For the text-containing cell, return its midpoint in [x, y] coordinate format. 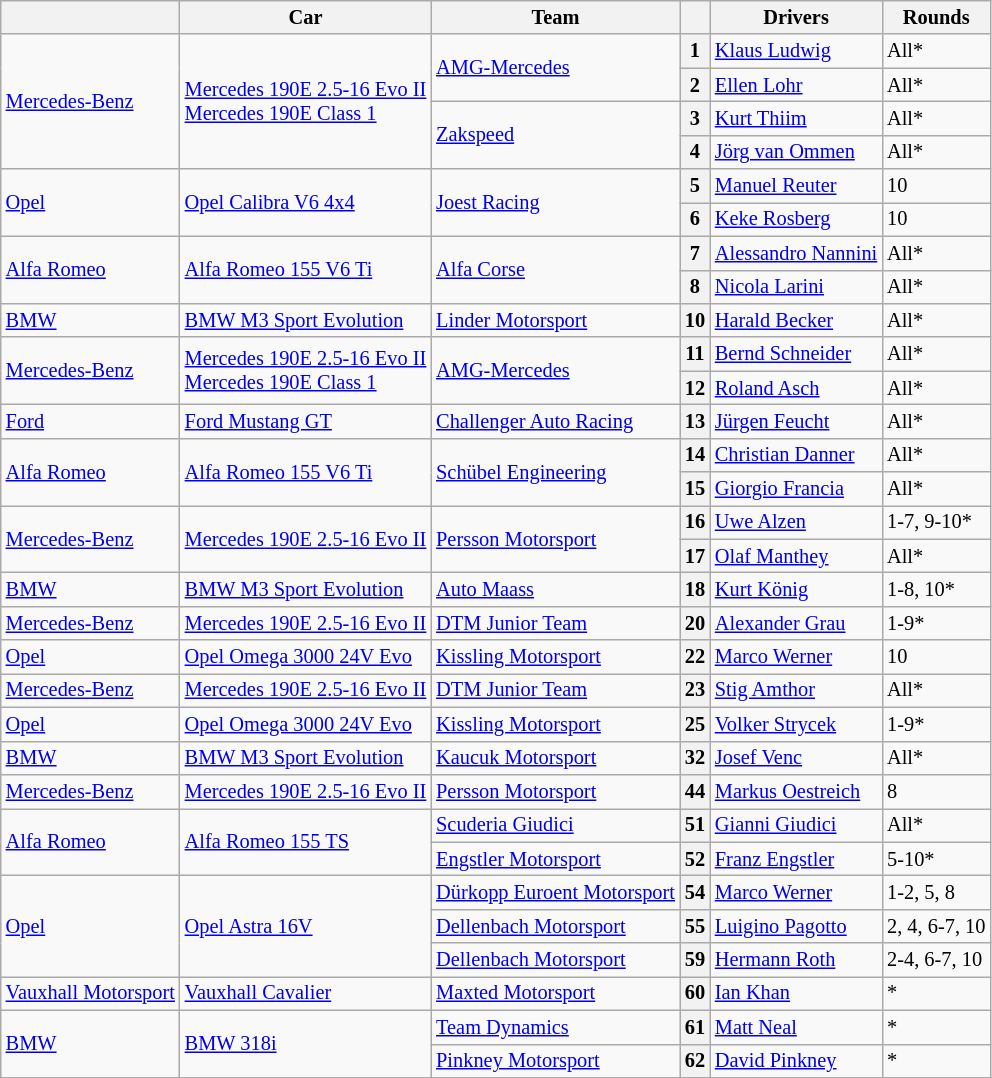
3 [695, 118]
Rounds [936, 17]
Engstler Motorsport [556, 859]
Schübel Engineering [556, 472]
Jürgen Feucht [796, 421]
Opel Calibra V6 4x4 [306, 202]
22 [695, 657]
Team Dynamics [556, 1027]
1-8, 10* [936, 589]
BMW 318i [306, 1044]
Franz Engstler [796, 859]
61 [695, 1027]
David Pinkney [796, 1061]
Klaus Ludwig [796, 51]
1 [695, 51]
16 [695, 522]
Ford [90, 421]
Josef Venc [796, 758]
Ian Khan [796, 993]
Bernd Schneider [796, 354]
Vauxhall Cavalier [306, 993]
Volker Strycek [796, 724]
Roland Asch [796, 388]
Alfa Corse [556, 270]
32 [695, 758]
Maxted Motorsport [556, 993]
Auto Maass [556, 589]
Jörg van Ommen [796, 152]
52 [695, 859]
Kurt Thiim [796, 118]
Harald Becker [796, 320]
Keke Rosberg [796, 219]
55 [695, 926]
Kurt König [796, 589]
Gianni Giudici [796, 825]
Linder Motorsport [556, 320]
7 [695, 253]
Zakspeed [556, 134]
Hermann Roth [796, 960]
2-4, 6-7, 10 [936, 960]
5 [695, 186]
Christian Danner [796, 455]
Markus Oestreich [796, 791]
6 [695, 219]
Car [306, 17]
51 [695, 825]
17 [695, 556]
Giorgio Francia [796, 489]
Dürkopp Euroent Motorsport [556, 892]
Joest Racing [556, 202]
Drivers [796, 17]
5-10* [936, 859]
14 [695, 455]
62 [695, 1061]
11 [695, 354]
Challenger Auto Racing [556, 421]
Alexander Grau [796, 623]
60 [695, 993]
Alessandro Nannini [796, 253]
54 [695, 892]
Nicola Larini [796, 287]
Matt Neal [796, 1027]
Uwe Alzen [796, 522]
44 [695, 791]
4 [695, 152]
Opel Astra 16V [306, 926]
Pinkney Motorsport [556, 1061]
Team [556, 17]
Ford Mustang GT [306, 421]
59 [695, 960]
1-2, 5, 8 [936, 892]
15 [695, 489]
20 [695, 623]
2, 4, 6-7, 10 [936, 926]
Alfa Romeo 155 TS [306, 842]
25 [695, 724]
Vauxhall Motorsport [90, 993]
Luigino Pagotto [796, 926]
Ellen Lohr [796, 85]
Scuderia Giudici [556, 825]
Olaf Manthey [796, 556]
23 [695, 690]
Stig Amthor [796, 690]
Kaucuk Motorsport [556, 758]
1-7, 9-10* [936, 522]
12 [695, 388]
Manuel Reuter [796, 186]
18 [695, 589]
13 [695, 421]
2 [695, 85]
